Output the [x, y] coordinate of the center of the cell containing the given text.  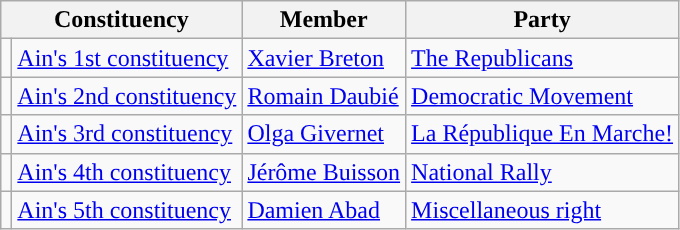
The Republicans [542, 58]
Miscellaneous right [542, 210]
Jérôme Buisson [324, 172]
Constituency [122, 20]
Ain's 5th constituency [127, 210]
Damien Abad [324, 210]
La République En Marche! [542, 134]
Xavier Breton [324, 58]
Ain's 1st constituency [127, 58]
Ain's 2nd constituency [127, 96]
Olga Givernet [324, 134]
Ain's 3rd constituency [127, 134]
National Rally [542, 172]
Party [542, 20]
Romain Daubié [324, 96]
Member [324, 20]
Ain's 4th constituency [127, 172]
Democratic Movement [542, 96]
